Pinpoint the cell where the given text exists, returning its (X, Y) midpoint coordinate. 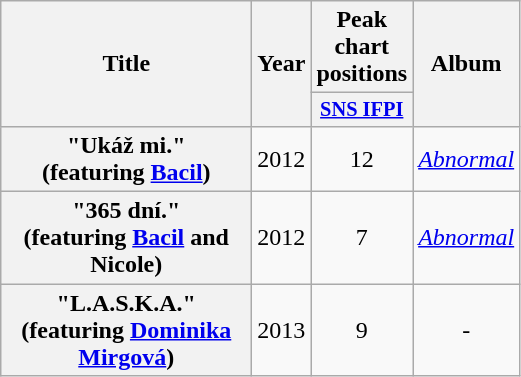
Peak chart positions (362, 47)
"L.A.S.K.A."(featuring Dominika Mirgová) (126, 330)
Title (126, 64)
12 (362, 158)
7 (362, 238)
"365 dní."(featuring Bacil and Nicole) (126, 238)
Year (282, 64)
- (466, 330)
"Ukáž mi."(featuring Bacil) (126, 158)
9 (362, 330)
Album (466, 64)
2013 (282, 330)
SNS IFPI (362, 110)
